From the cell containing the given text, extract its center point as [x, y] coordinate. 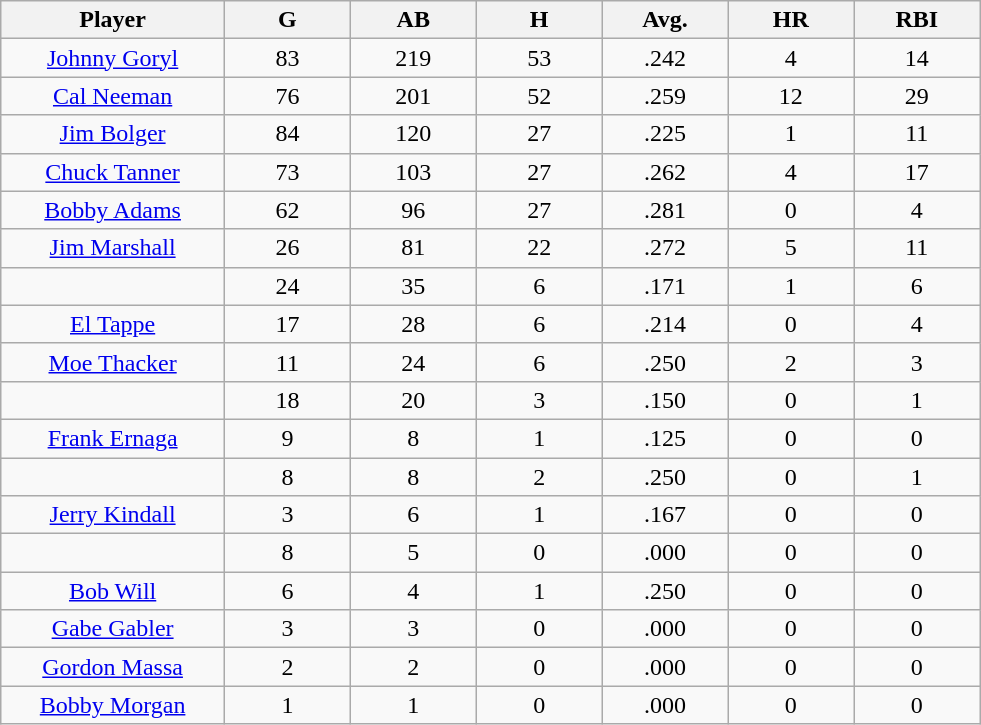
9 [287, 438]
103 [413, 172]
35 [413, 286]
G [287, 20]
RBI [917, 20]
Jerry Kindall [113, 515]
Gordon Massa [113, 667]
.171 [665, 286]
Johnny Goryl [113, 58]
26 [287, 248]
12 [791, 96]
Chuck Tanner [113, 172]
201 [413, 96]
Bob Will [113, 591]
73 [287, 172]
53 [539, 58]
Frank Ernaga [113, 438]
62 [287, 210]
.242 [665, 58]
.259 [665, 96]
120 [413, 134]
.262 [665, 172]
.225 [665, 134]
18 [287, 400]
28 [413, 324]
.167 [665, 515]
Bobby Adams [113, 210]
219 [413, 58]
Gabe Gabler [113, 629]
20 [413, 400]
H [539, 20]
El Tappe [113, 324]
Moe Thacker [113, 362]
96 [413, 210]
Cal Neeman [113, 96]
81 [413, 248]
76 [287, 96]
Avg. [665, 20]
.150 [665, 400]
.125 [665, 438]
HR [791, 20]
Player [113, 20]
22 [539, 248]
Bobby Morgan [113, 705]
84 [287, 134]
83 [287, 58]
AB [413, 20]
.214 [665, 324]
Jim Marshall [113, 248]
29 [917, 96]
Jim Bolger [113, 134]
.281 [665, 210]
14 [917, 58]
52 [539, 96]
.272 [665, 248]
